Provide the (X, Y) coordinate of the cell's center where the given text is located.  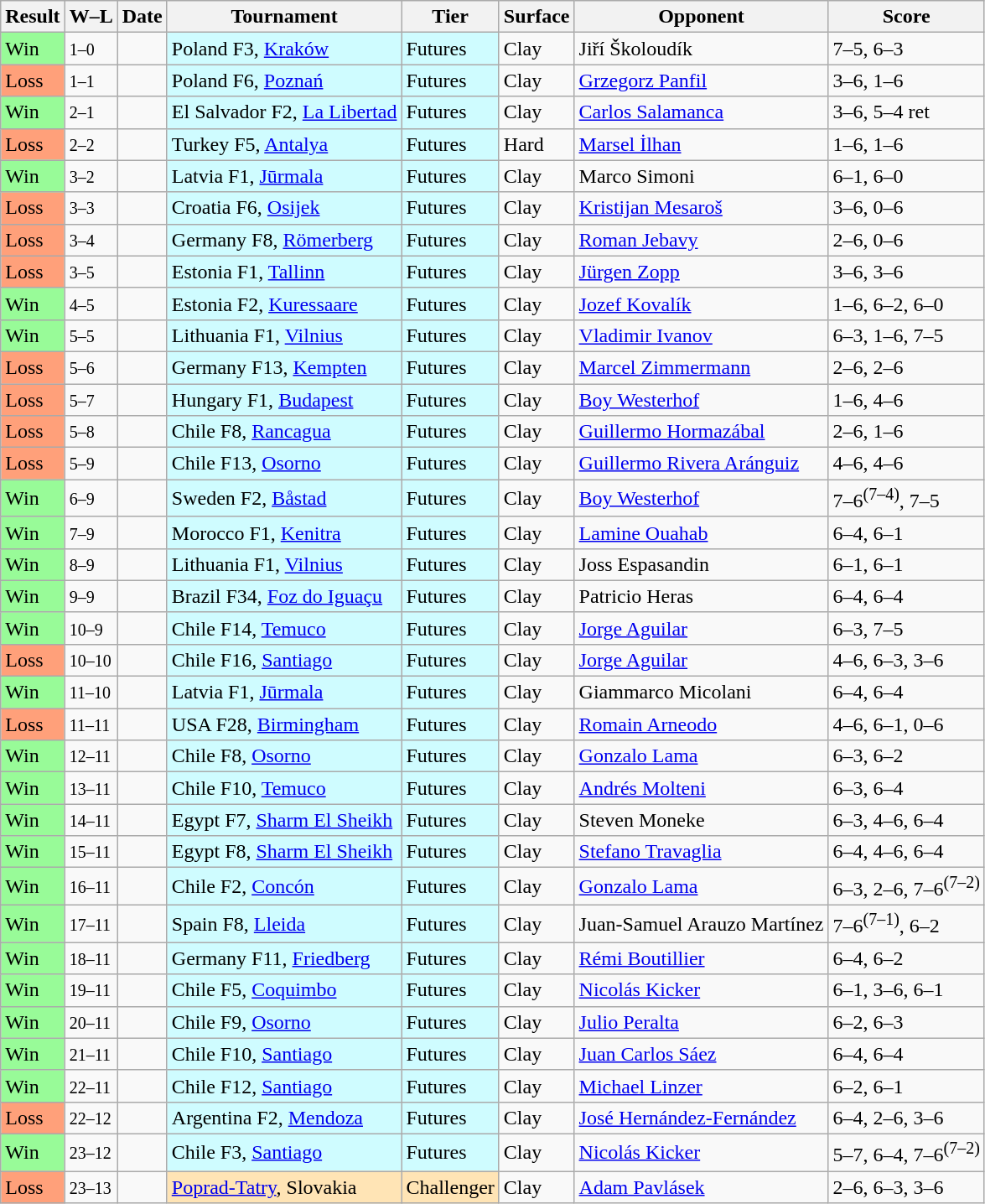
Tier (450, 17)
10–9 (91, 628)
Patricio Heras (701, 596)
Surface (537, 17)
6–2, 6–3 (906, 1022)
5–6 (91, 367)
Poland F3, Kraków (284, 49)
Stefano Travaglia (701, 852)
Marco Simoni (701, 176)
6–1, 6–0 (906, 176)
19–11 (91, 990)
20–11 (91, 1022)
4–5 (91, 304)
Roman Jebavy (701, 240)
6–3, 2–6, 7–6(7–2) (906, 887)
15–11 (91, 852)
1–0 (91, 49)
Michael Linzer (701, 1086)
W–L (91, 17)
Julio Peralta (701, 1022)
Germany F11, Friedberg (284, 958)
3–6, 3–6 (906, 272)
5–8 (91, 432)
5–5 (91, 335)
Hungary F1, Budapest (284, 400)
21–11 (91, 1054)
Egypt F8, Sharm El Sheikh (284, 852)
3–6, 0–6 (906, 208)
Sweden F2, Båstad (284, 498)
Argentina F2, Mendoza (284, 1118)
2–1 (91, 112)
17–11 (91, 924)
14–11 (91, 820)
Chile F8, Osorno (284, 756)
6–9 (91, 498)
Carlos Salamanca (701, 112)
Date (143, 17)
Chile F8, Rancagua (284, 432)
2–6, 1–6 (906, 432)
6–4, 6–1 (906, 532)
7–6(7–4), 7–5 (906, 498)
Brazil F34, Foz do Iguaçu (284, 596)
Chile F16, Santiago (284, 660)
6–3, 1–6, 7–5 (906, 335)
Guillermo Hormazábal (701, 432)
Marsel İlhan (701, 144)
13–11 (91, 788)
6–4, 4–6, 6–4 (906, 852)
9–9 (91, 596)
Vladimir Ivanov (701, 335)
6–1, 6–1 (906, 564)
11–11 (91, 724)
2–6, 6–3, 3–6 (906, 1187)
22–11 (91, 1086)
6–4, 6–2 (906, 958)
22–12 (91, 1118)
El Salvador F2, La Libertad (284, 112)
18–11 (91, 958)
5–7, 6–4, 7–6(7–2) (906, 1152)
Tournament (284, 17)
Germany F8, Römerberg (284, 240)
Chile F5, Coquimbo (284, 990)
Score (906, 17)
Chile F10, Santiago (284, 1054)
3–5 (91, 272)
Spain F8, Lleida (284, 924)
Egypt F7, Sharm El Sheikh (284, 820)
3–6, 5–4 ret (906, 112)
Chile F12, Santiago (284, 1086)
Romain Arneodo (701, 724)
6–1, 3–6, 6–1 (906, 990)
Chile F13, Osorno (284, 464)
Jürgen Zopp (701, 272)
7–5, 6–3 (906, 49)
6–3, 7–5 (906, 628)
7–6(7–1), 6–2 (906, 924)
Adam Pavlásek (701, 1187)
7–9 (91, 532)
2–6, 0–6 (906, 240)
Steven Moneke (701, 820)
Guillermo Rivera Aránguiz (701, 464)
16–11 (91, 887)
Giammarco Micolani (701, 693)
1–6, 4–6 (906, 400)
Result (33, 17)
Germany F13, Kempten (284, 367)
3–6, 1–6 (906, 80)
1–6, 6–2, 6–0 (906, 304)
Estonia F1, Tallinn (284, 272)
Chile F14, Temuco (284, 628)
23–13 (91, 1187)
1–6, 1–6 (906, 144)
1–1 (91, 80)
3–2 (91, 176)
Estonia F2, Kuressaare (284, 304)
Chile F10, Temuco (284, 788)
Chile F2, Concón (284, 887)
Juan-Samuel Arauzo Martínez (701, 924)
12–11 (91, 756)
Morocco F1, Kenitra (284, 532)
10–10 (91, 660)
Grzegorz Panfil (701, 80)
Andrés Molteni (701, 788)
6–3, 6–2 (906, 756)
Juan Carlos Sáez (701, 1054)
6–3, 4–6, 6–4 (906, 820)
Turkey F5, Antalya (284, 144)
Poland F6, Poznań (284, 80)
6–2, 6–1 (906, 1086)
2–2 (91, 144)
4–6, 4–6 (906, 464)
11–10 (91, 693)
Jiří Školoudík (701, 49)
Hard (537, 144)
USA F28, Birmingham (284, 724)
Kristijan Mesaroš (701, 208)
5–9 (91, 464)
Marcel Zimmermann (701, 367)
Opponent (701, 17)
Croatia F6, Osijek (284, 208)
8–9 (91, 564)
6–3, 6–4 (906, 788)
Jozef Kovalík (701, 304)
3–4 (91, 240)
Lamine Ouahab (701, 532)
Joss Espasandin (701, 564)
Chile F9, Osorno (284, 1022)
Challenger (450, 1187)
4–6, 6–3, 3–6 (906, 660)
23–12 (91, 1152)
2–6, 2–6 (906, 367)
5–7 (91, 400)
José Hernández-Fernández (701, 1118)
Poprad-Tatry, Slovakia (284, 1187)
3–3 (91, 208)
6–4, 2–6, 3–6 (906, 1118)
4–6, 6–1, 0–6 (906, 724)
Chile F3, Santiago (284, 1152)
Rémi Boutillier (701, 958)
